Pinpoint the cell where the given text exists, returning its [X, Y] midpoint coordinate. 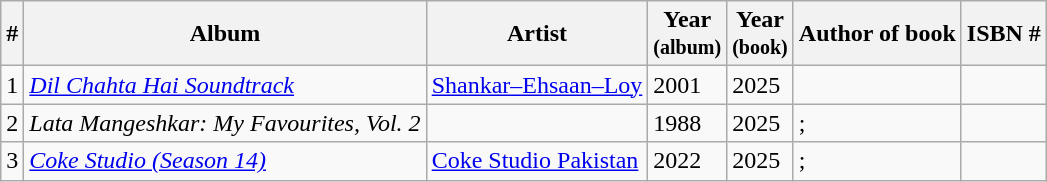
Dil Chahta Hai Soundtrack [225, 85]
Lata Mangeshkar: My Favourites, Vol. 2 [225, 123]
1 [12, 85]
2 [12, 123]
Coke Studio Pakistan [537, 161]
1988 [688, 123]
# [12, 34]
Shankar–Ehsaan–Loy [537, 85]
Year(album) [688, 34]
2022 [688, 161]
Author of book [877, 34]
Artist [537, 34]
Coke Studio (Season 14) [225, 161]
Album [225, 34]
Year(book) [760, 34]
2001 [688, 85]
ISBN # [1004, 34]
3 [12, 161]
